Find where the given text appears and provide that cell's center as (X, Y) coordinate. 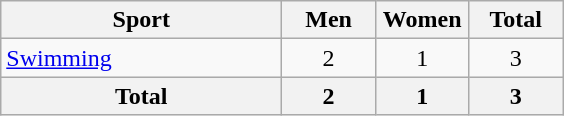
Swimming (142, 58)
Women (422, 20)
Men (329, 20)
Sport (142, 20)
